Identify which cell holds the provided text, then report its (X, Y) central coordinate. 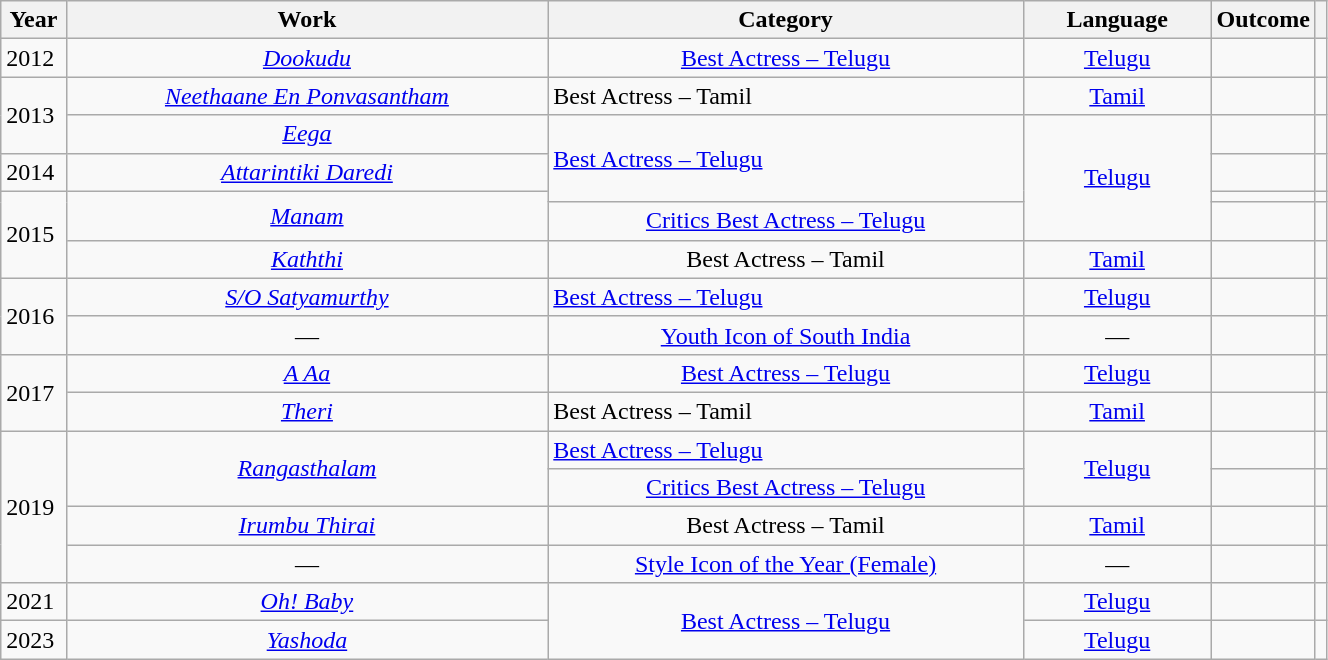
Youth Icon of South India (786, 335)
2012 (34, 58)
2014 (34, 172)
2015 (34, 234)
2023 (34, 640)
Category (786, 20)
2013 (34, 115)
2016 (34, 316)
Rangasthalam (307, 468)
Dookudu (307, 58)
A Aa (307, 373)
Manam (307, 216)
2017 (34, 392)
Kaththi (307, 259)
Attarintiki Daredi (307, 172)
Work (307, 20)
Oh! Baby (307, 602)
Eega (307, 134)
Year (34, 20)
Style Icon of the Year (Female) (786, 564)
2019 (34, 506)
Irumbu Thirai (307, 526)
Theri (307, 411)
Yashoda (307, 640)
Neethaane En Ponvasantham (307, 96)
S/O Satyamurthy (307, 297)
Outcome (1263, 20)
2021 (34, 602)
Language (1117, 20)
